Return the [x, y] coordinate for the center point of the cell that contains the specified text.  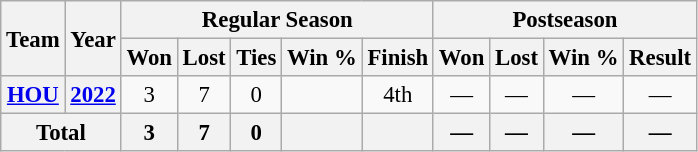
Finish [398, 58]
Result [660, 58]
Ties [256, 58]
Postseason [564, 20]
Regular Season [277, 20]
Total [61, 133]
Team [33, 38]
2022 [93, 95]
4th [398, 95]
Year [93, 38]
HOU [33, 95]
